Detect which cell encompasses the target text, then output its [x, y] center coordinate. 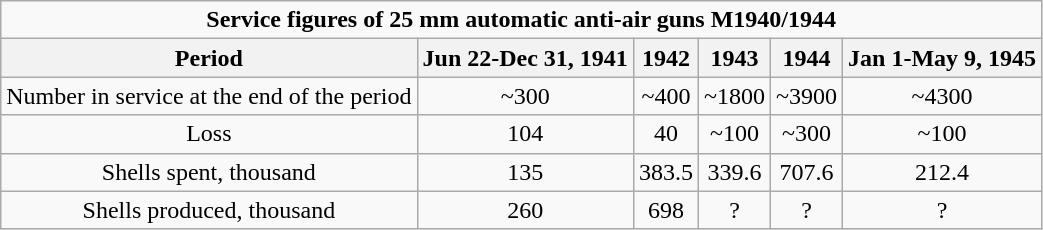
135 [525, 172]
~1800 [734, 96]
383.5 [666, 172]
707.6 [807, 172]
104 [525, 134]
Shells produced, thousand [209, 210]
~3900 [807, 96]
Number in service at the end of the period [209, 96]
Period [209, 58]
698 [666, 210]
Shells spent, thousand [209, 172]
Service figures of 25 mm automatic anti-air guns M1940/1944 [522, 20]
1943 [734, 58]
1944 [807, 58]
~400 [666, 96]
~4300 [942, 96]
Jun 22-Dec 31, 1941 [525, 58]
Loss [209, 134]
40 [666, 134]
339.6 [734, 172]
212.4 [942, 172]
260 [525, 210]
Jan 1-May 9, 1945 [942, 58]
1942 [666, 58]
